Search for the cell housing the specified text and yield its [X, Y] center coordinate. 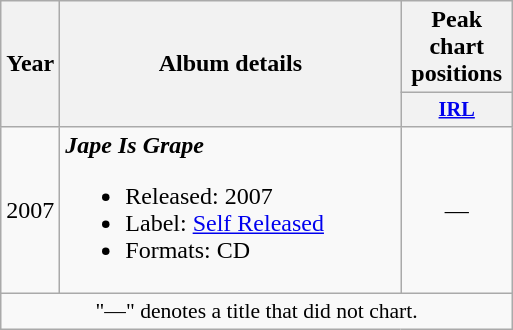
Year [30, 64]
Peak chart positions [457, 47]
Jape Is GrapeReleased: 2007Label: Self ReleasedFormats: CD [230, 210]
IRL [457, 110]
— [457, 210]
"—" denotes a title that did not chart. [257, 312]
2007 [30, 210]
Album details [230, 64]
